Scan for the cell matching the given text and deliver its (x, y) coordinate at center. 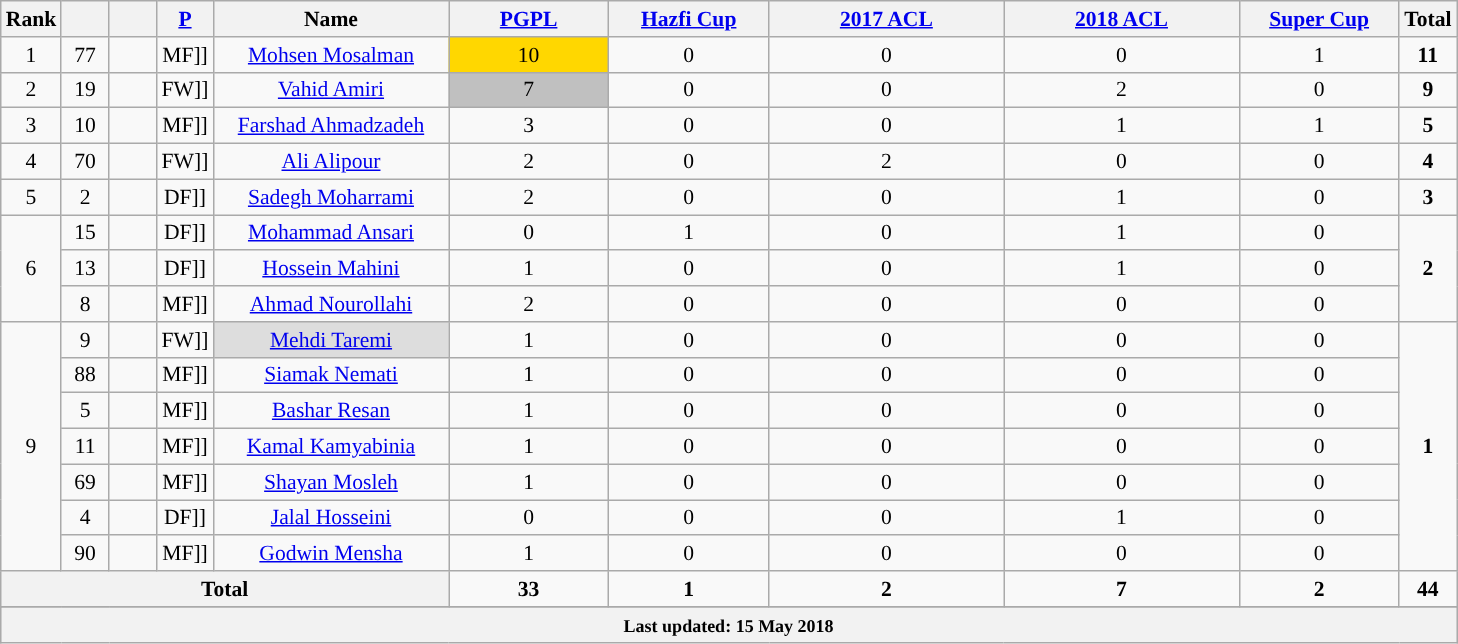
Farshad Ahmadzadeh (330, 126)
2018 ACL (1122, 19)
Siamak Nemati (330, 375)
Mohsen Mosalman (330, 55)
Shayan Mosleh (330, 482)
88 (85, 375)
Jalal Hosseini (330, 518)
8 (85, 304)
Ahmad Nourollahi (330, 304)
Mehdi Taremi (330, 340)
P (186, 19)
PGPL (529, 19)
Rank (32, 19)
19 (85, 90)
69 (85, 482)
70 (85, 162)
Kamal Kamyabinia (330, 447)
15 (85, 233)
Vahid Amiri (330, 90)
6 (32, 268)
77 (85, 55)
Name (330, 19)
33 (529, 589)
Godwin Mensha (330, 554)
Mohammad Ansari (330, 233)
Ali Alipour (330, 162)
2017 ACL (886, 19)
90 (85, 554)
Hossein Mahini (330, 269)
Last updated: 15 May 2018 (729, 625)
13 (85, 269)
Hazfi Cup (689, 19)
Sadegh Moharrami (330, 197)
Bashar Resan (330, 411)
44 (1428, 589)
Super Cup (1319, 19)
